Locate the cell with the specified text and output its [X, Y] center coordinate. 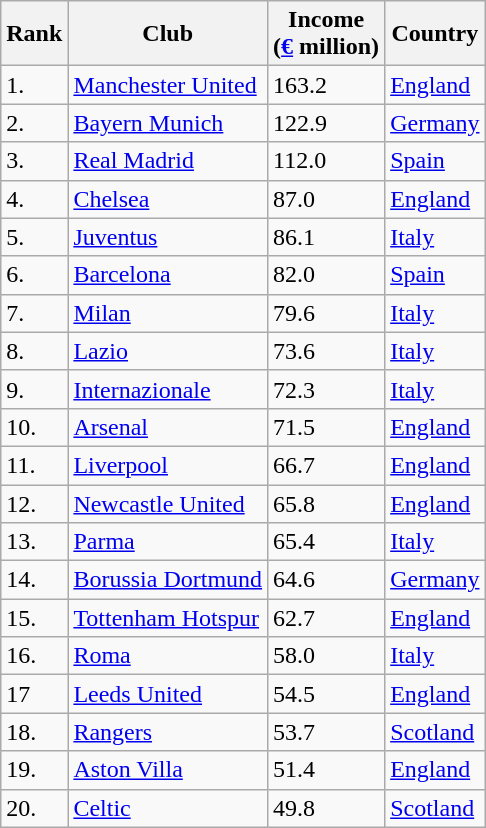
86.1 [326, 237]
73.6 [326, 351]
53.7 [326, 732]
Borussia Dortmund [168, 580]
8. [34, 351]
58.0 [326, 656]
62.7 [326, 618]
66.7 [326, 465]
19. [34, 770]
163.2 [326, 85]
51.4 [326, 770]
87.0 [326, 199]
Internazionale [168, 389]
3. [34, 161]
Aston Villa [168, 770]
Chelsea [168, 199]
Club [168, 34]
5. [34, 237]
112.0 [326, 161]
14. [34, 580]
18. [34, 732]
17 [34, 694]
6. [34, 275]
82.0 [326, 275]
Leeds United [168, 694]
Lazio [168, 351]
9. [34, 389]
64.6 [326, 580]
Real Madrid [168, 161]
65.4 [326, 542]
Rank [34, 34]
72.3 [326, 389]
Celtic [168, 808]
15. [34, 618]
122.9 [326, 123]
Income (€ million) [326, 34]
13. [34, 542]
12. [34, 503]
71.5 [326, 427]
11. [34, 465]
Newcastle United [168, 503]
10. [34, 427]
65.8 [326, 503]
Parma [168, 542]
Liverpool [168, 465]
Country [435, 34]
Juventus [168, 237]
54.5 [326, 694]
2. [34, 123]
4. [34, 199]
7. [34, 313]
16. [34, 656]
Tottenham Hotspur [168, 618]
1. [34, 85]
Arsenal [168, 427]
49.8 [326, 808]
Roma [168, 656]
Manchester United [168, 85]
20. [34, 808]
Bayern Munich [168, 123]
Rangers [168, 732]
79.6 [326, 313]
Barcelona [168, 275]
Milan [168, 313]
